Return the [x, y] coordinate for the center point of the cell that contains the specified text.  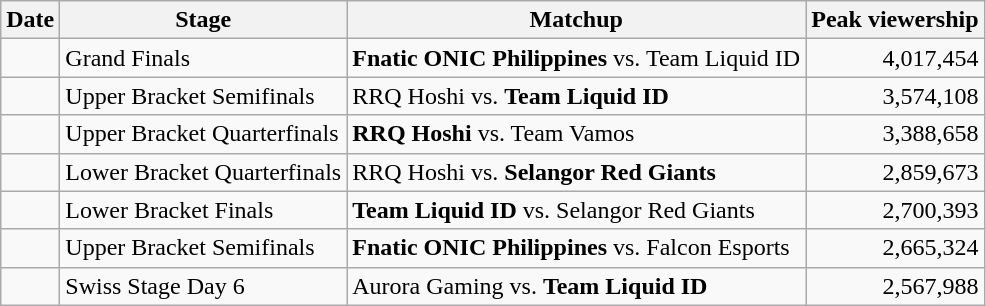
2,700,393 [895, 210]
2,567,988 [895, 286]
Lower Bracket Quarterfinals [204, 172]
Matchup [576, 20]
Fnatic ONIC Philippines vs. Falcon Esports [576, 248]
2,665,324 [895, 248]
2,859,673 [895, 172]
Swiss Stage Day 6 [204, 286]
RRQ Hoshi vs. Team Vamos [576, 134]
3,388,658 [895, 134]
Stage [204, 20]
Grand Finals [204, 58]
Peak viewership [895, 20]
Aurora Gaming vs. Team Liquid ID [576, 286]
4,017,454 [895, 58]
Date [30, 20]
Team Liquid ID vs. Selangor Red Giants [576, 210]
Lower Bracket Finals [204, 210]
RRQ Hoshi vs. Team Liquid ID [576, 96]
RRQ Hoshi vs. Selangor Red Giants [576, 172]
3,574,108 [895, 96]
Fnatic ONIC Philippines vs. Team Liquid ID [576, 58]
Upper Bracket Quarterfinals [204, 134]
